Determine the (X, Y) coordinate at the center of the cell enclosing the given text.  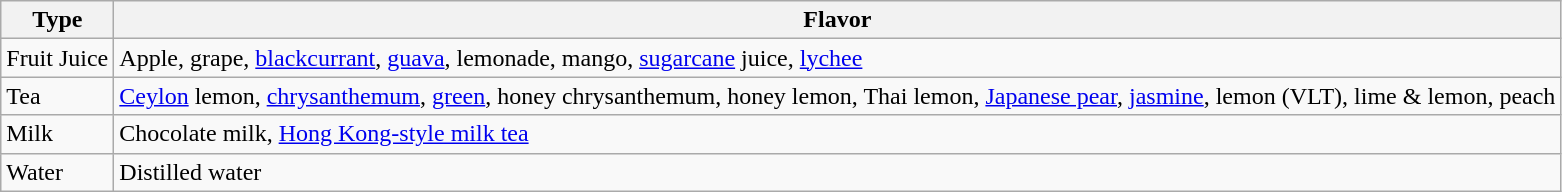
Milk (58, 134)
Fruit Juice (58, 58)
Distilled water (838, 172)
Ceylon lemon, chrysanthemum, green, honey chrysanthemum, honey lemon, Thai lemon, Japanese pear, jasmine, lemon (VLT), lime & lemon, peach (838, 96)
Chocolate milk, Hong Kong-style milk tea (838, 134)
Water (58, 172)
Flavor (838, 20)
Type (58, 20)
Tea (58, 96)
Apple, grape, blackcurrant, guava, lemonade, mango, sugarcane juice, lychee (838, 58)
